Locate the cell with the specified text and output its (X, Y) center coordinate. 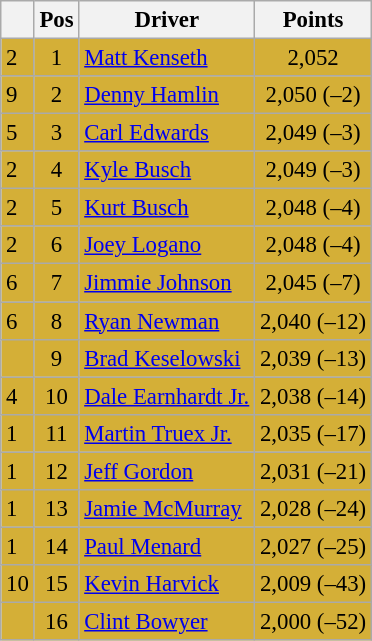
16 (56, 621)
Martin Truex Jr. (167, 433)
Kurt Busch (167, 208)
12 (56, 471)
7 (56, 283)
Joey Logano (167, 245)
Jamie McMurray (167, 509)
Ryan Newman (167, 321)
2,050 (–2) (314, 95)
2,027 (–25) (314, 546)
2,009 (–43) (314, 584)
2,028 (–24) (314, 509)
Paul Menard (167, 546)
8 (56, 321)
15 (56, 584)
Jimmie Johnson (167, 283)
3 (56, 133)
Kyle Busch (167, 170)
Dale Earnhardt Jr. (167, 396)
Jeff Gordon (167, 471)
Matt Kenseth (167, 58)
2,000 (–52) (314, 621)
Points (314, 20)
2,040 (–12) (314, 321)
11 (56, 433)
Driver (167, 20)
Denny Hamlin (167, 95)
14 (56, 546)
2,045 (–7) (314, 283)
2,031 (–21) (314, 471)
2,038 (–14) (314, 396)
2,035 (–17) (314, 433)
2,052 (314, 58)
Brad Keselowski (167, 358)
Clint Bowyer (167, 621)
Carl Edwards (167, 133)
13 (56, 509)
Pos (56, 20)
Kevin Harvick (167, 584)
2,039 (–13) (314, 358)
